Capture the cell that displays the provided text and extract its (X, Y) central coordinate. 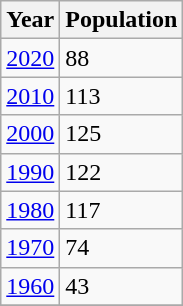
43 (122, 286)
1970 (30, 248)
74 (122, 248)
2020 (30, 58)
Year (30, 20)
122 (122, 172)
1980 (30, 210)
1960 (30, 286)
117 (122, 210)
1990 (30, 172)
Population (122, 20)
125 (122, 134)
88 (122, 58)
2010 (30, 96)
113 (122, 96)
2000 (30, 134)
